Find where the given text appears and provide that cell's center as (x, y) coordinate. 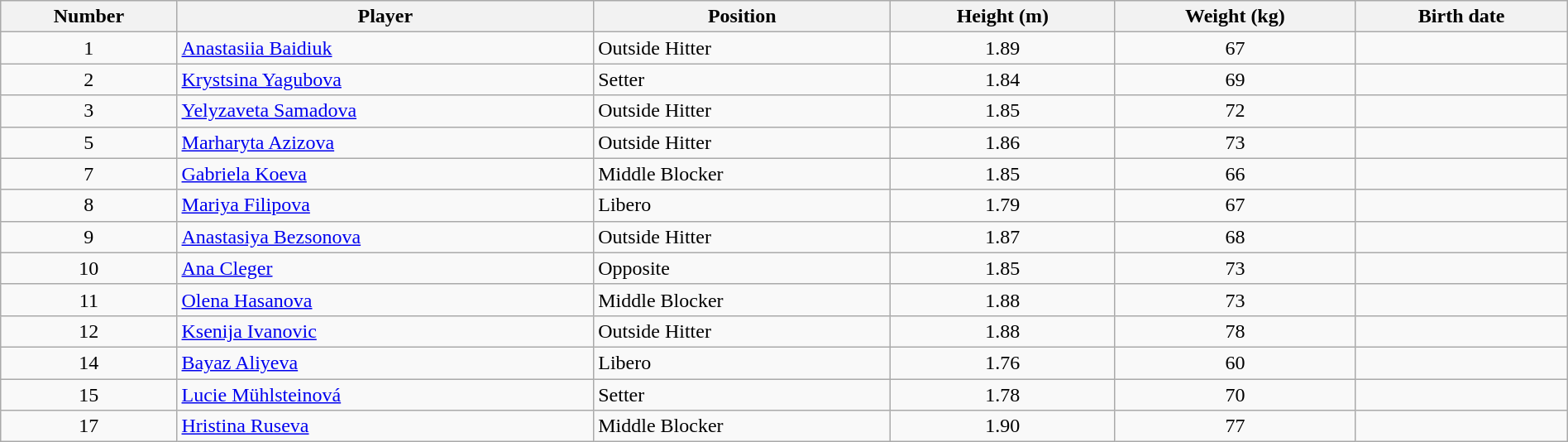
10 (89, 268)
3 (89, 111)
1.76 (1002, 363)
Hristina Ruseva (385, 426)
60 (1236, 363)
1.79 (1002, 205)
Olena Hasanova (385, 300)
Number (89, 17)
7 (89, 174)
Weight (kg) (1236, 17)
15 (89, 395)
1.78 (1002, 395)
Position (743, 17)
Gabriela Koeva (385, 174)
Anastasiia Baidiuk (385, 48)
12 (89, 331)
14 (89, 363)
17 (89, 426)
1.84 (1002, 79)
2 (89, 79)
Yelyzaveta Samadova (385, 111)
78 (1236, 331)
1.90 (1002, 426)
5 (89, 142)
70 (1236, 395)
Ana Cleger (385, 268)
72 (1236, 111)
Bayaz Aliyeva (385, 363)
Height (m) (1002, 17)
Player (385, 17)
9 (89, 237)
1.87 (1002, 237)
Opposite (743, 268)
Anastasiya Bezsonova (385, 237)
8 (89, 205)
1.86 (1002, 142)
66 (1236, 174)
Birth date (1461, 17)
Lucie Mühlsteinová (385, 395)
11 (89, 300)
Marharyta Azizova (385, 142)
Krystsina Yagubova (385, 79)
Mariya Filipova (385, 205)
1 (89, 48)
69 (1236, 79)
1.89 (1002, 48)
77 (1236, 426)
Ksenija Ivanovic (385, 331)
68 (1236, 237)
